From the cell containing the given text, extract its center point as [X, Y] coordinate. 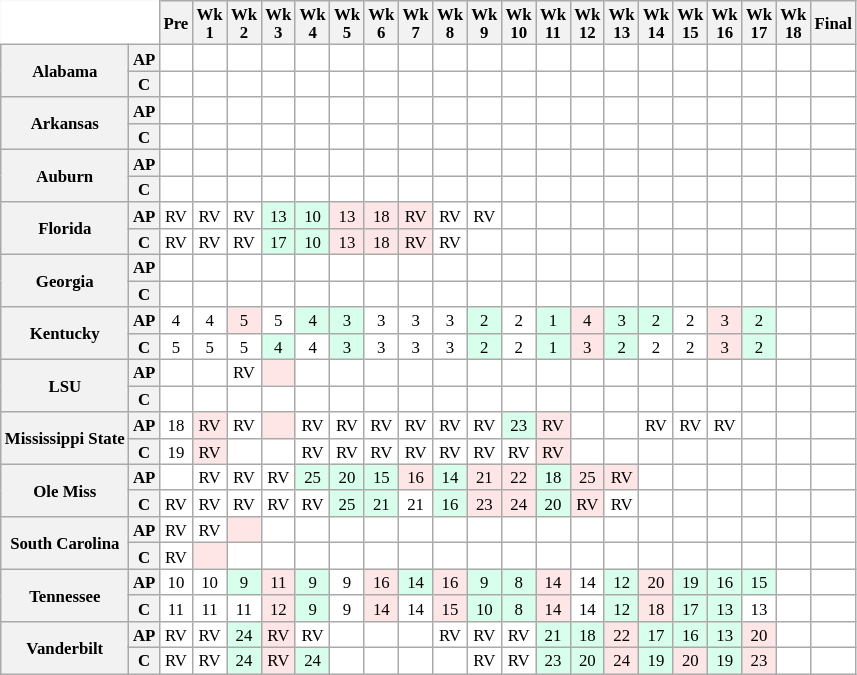
Georgia [65, 281]
Ole Miss [65, 490]
Wk12 [587, 23]
Auburn [65, 176]
Wk10 [518, 23]
Pre [176, 23]
Florida [65, 228]
Wk16 [724, 23]
Wk13 [621, 23]
Wk8 [450, 23]
Wk1 [209, 23]
Wk17 [759, 23]
Wk2 [244, 23]
Wk6 [381, 23]
Wk18 [793, 23]
Wk15 [690, 23]
South Carolina [65, 543]
Wk9 [484, 23]
Alabama [65, 71]
Final [833, 23]
Wk3 [278, 23]
Wk14 [656, 23]
Wk4 [312, 23]
Arkansas [65, 124]
Wk11 [553, 23]
Wk7 [415, 23]
Wk5 [347, 23]
Tennessee [65, 595]
Vanderbilt [65, 648]
Kentucky [65, 333]
LSU [65, 386]
Mississippi State [65, 438]
